Detect which cell encompasses the target text, then output its [X, Y] center coordinate. 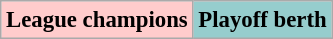
Playoff berth [262, 20]
League champions [97, 20]
